Return the (X, Y) coordinate for the center point of the cell that contains the specified text.  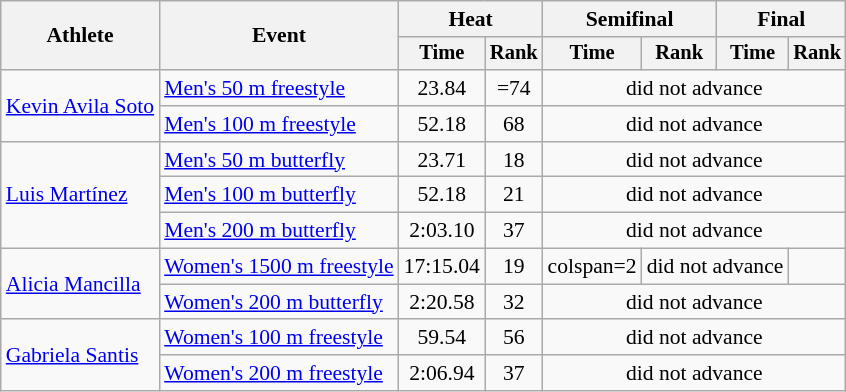
18 (514, 160)
colspan=2 (592, 267)
32 (514, 302)
2:03.10 (442, 231)
Athlete (80, 36)
Men's 100 m freestyle (278, 124)
23.71 (442, 160)
19 (514, 267)
2:06.94 (442, 373)
59.54 (442, 338)
Luis Martínez (80, 196)
Men's 50 m butterfly (278, 160)
Heat (471, 19)
21 (514, 195)
Men's 100 m butterfly (278, 195)
Event (278, 36)
Women's 1500 m freestyle (278, 267)
Women's 200 m butterfly (278, 302)
17:15.04 (442, 267)
Kevin Avila Soto (80, 106)
56 (514, 338)
Women's 100 m freestyle (278, 338)
Men's 200 m butterfly (278, 231)
Final (782, 19)
23.84 (442, 88)
68 (514, 124)
Gabriela Santis (80, 356)
Women's 200 m freestyle (278, 373)
Men's 50 m freestyle (278, 88)
=74 (514, 88)
Alicia Mancilla (80, 284)
2:20.58 (442, 302)
Semifinal (630, 19)
